Capture the cell that displays the provided text and extract its [x, y] central coordinate. 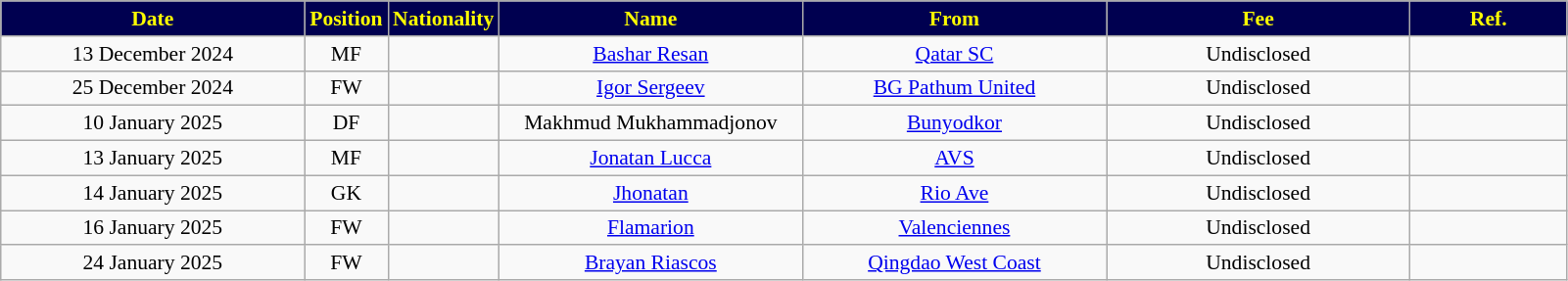
Nationality [443, 19]
GK [347, 193]
Date [153, 19]
16 January 2025 [153, 228]
13 January 2025 [153, 159]
Brayan Riascos [650, 263]
Qingdao West Coast [954, 263]
24 January 2025 [153, 263]
Bashar Resan [650, 54]
13 December 2024 [153, 54]
DF [347, 123]
Fee [1259, 19]
10 January 2025 [153, 123]
BG Pathum United [954, 88]
Rio Ave [954, 193]
Jonatan Lucca [650, 159]
25 December 2024 [153, 88]
Bunyodkor [954, 123]
Flamarion [650, 228]
Position [347, 19]
From [954, 19]
Qatar SC [954, 54]
Igor Sergeev [650, 88]
AVS [954, 159]
Valenciennes [954, 228]
Jhonatan [650, 193]
Makhmud Mukhammadjonov [650, 123]
Name [650, 19]
Ref. [1489, 19]
14 January 2025 [153, 193]
